Identify which cell holds the provided text, then report its [x, y] central coordinate. 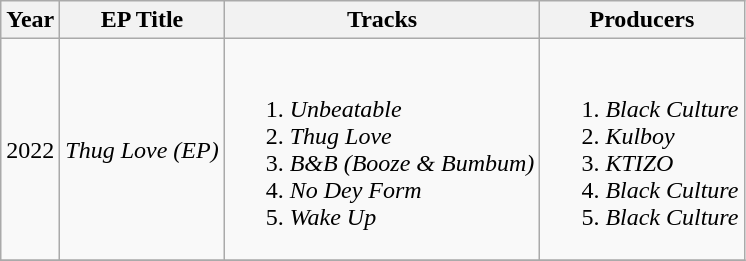
Black CultureKulboyKTIZOBlack CultureBlack Culture [642, 150]
UnbeatableThug LoveB&B (Booze & Bumbum)No Dey FormWake Up [382, 150]
Year [30, 20]
Thug Love (EP) [142, 150]
Producers [642, 20]
2022 [30, 150]
EP Title [142, 20]
Tracks [382, 20]
